Search for the cell housing the specified text and yield its (X, Y) center coordinate. 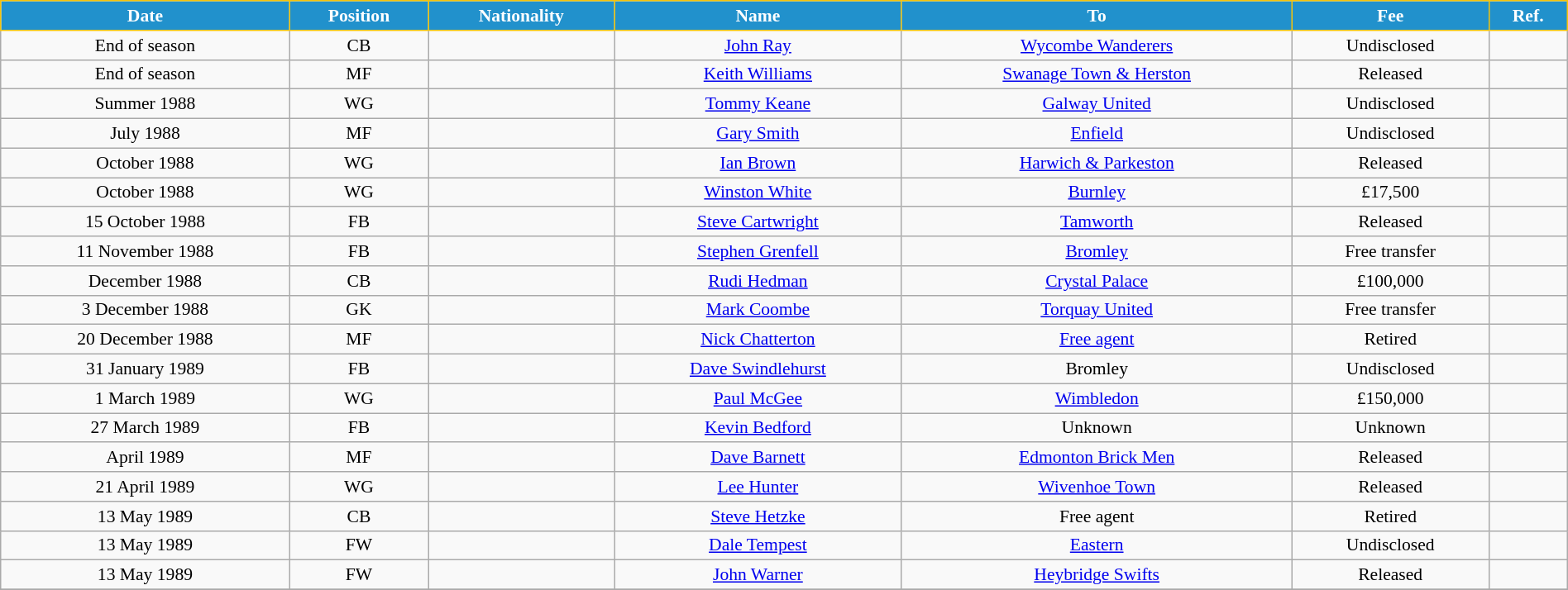
Dave Barnett (758, 458)
Date (146, 16)
Harwich & Parkeston (1097, 163)
Edmonton Brick Men (1097, 458)
£100,000 (1390, 281)
Eastern (1097, 545)
Fee (1390, 16)
Steve Hetzke (758, 516)
Crystal Palace (1097, 281)
Dale Tempest (758, 545)
£150,000 (1390, 398)
Nationality (521, 16)
July 1988 (146, 134)
Rudi Hedman (758, 281)
Enfield (1097, 134)
Gary Smith (758, 134)
Wycombe Wanderers (1097, 45)
15 October 1988 (146, 222)
To (1097, 16)
John Ray (758, 45)
Tamworth (1097, 222)
Winston White (758, 193)
Ref. (1528, 16)
Swanage Town & Herston (1097, 74)
Kevin Bedford (758, 428)
21 April 1989 (146, 487)
31 January 1989 (146, 369)
April 1989 (146, 458)
Position (359, 16)
1 March 1989 (146, 398)
Galway United (1097, 104)
Torquay United (1097, 310)
Name (758, 16)
27 March 1989 (146, 428)
11 November 1988 (146, 251)
Lee Hunter (758, 487)
Wivenhoe Town (1097, 487)
Dave Swindlehurst (758, 369)
GK (359, 310)
£17,500 (1390, 193)
Summer 1988 (146, 104)
John Warner (758, 575)
December 1988 (146, 281)
Keith Williams (758, 74)
Wimbledon (1097, 398)
Steve Cartwright (758, 222)
20 December 1988 (146, 340)
Heybridge Swifts (1097, 575)
Paul McGee (758, 398)
3 December 1988 (146, 310)
Ian Brown (758, 163)
Mark Coombe (758, 310)
Nick Chatterton (758, 340)
Stephen Grenfell (758, 251)
Tommy Keane (758, 104)
Burnley (1097, 193)
